Determine the [X, Y] coordinate at the center of the cell enclosing the given text.  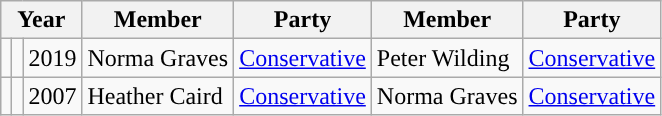
2007 [52, 96]
Heather Caird [158, 96]
Peter Wilding [447, 58]
2019 [52, 58]
Year [42, 20]
